Extract the (x, y) coordinate from the center of the cell holding the provided text.  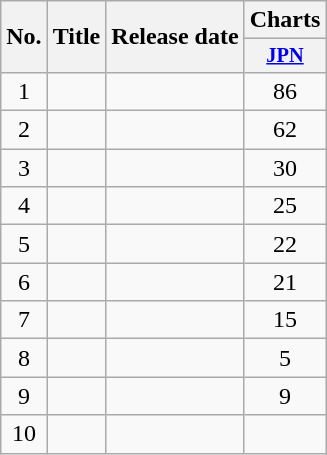
7 (24, 320)
JPN (285, 56)
Charts (285, 20)
22 (285, 244)
No. (24, 37)
21 (285, 282)
10 (24, 434)
8 (24, 358)
Title (76, 37)
4 (24, 206)
Release date (175, 37)
86 (285, 91)
2 (24, 130)
1 (24, 91)
6 (24, 282)
3 (24, 168)
62 (285, 130)
25 (285, 206)
30 (285, 168)
15 (285, 320)
